Search for the cell housing the specified text and yield its (X, Y) center coordinate. 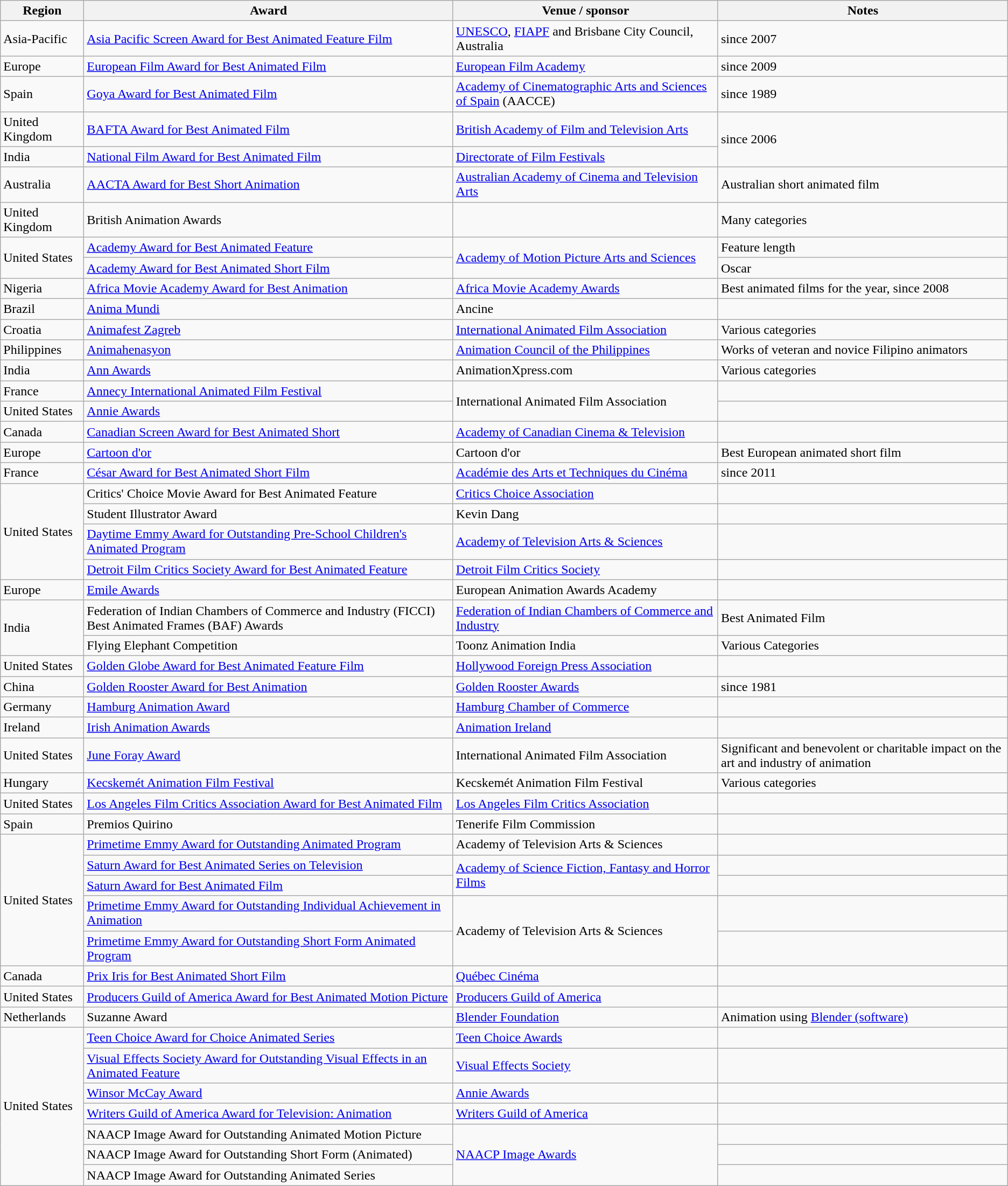
Académie des Arts et Techniques du Cinéma (585, 473)
Primetime Emmy Award for Outstanding Animated Program (268, 845)
Animafest Zagreb (268, 329)
Anima Mundi (268, 309)
Detroit Film Critics Society (585, 569)
Directorate of Film Festivals (585, 157)
Ireland (42, 728)
AACTA Award for Best Short Animation (268, 184)
Oscar (863, 268)
Visual Effects Society (585, 1065)
Venue / sponsor (585, 11)
Blender Foundation (585, 1017)
Teen Choice Awards (585, 1037)
since 2007 (863, 39)
since 2011 (863, 473)
Academy of Cinematographic Arts and Sciences of Spain (AACCE) (585, 94)
Academy of Canadian Cinema & Television (585, 432)
Hamburg Chamber of Commerce (585, 707)
Irish Animation Awards (268, 728)
César Award for Best Animated Short Film (268, 473)
Kevin Dang (585, 514)
Canadian Screen Award for Best Animated Short (268, 432)
National Film Award for Best Animated Film (268, 157)
Africa Movie Academy Award for Best Animation (268, 288)
Québec Cinéma (585, 976)
Animation using Blender (software) (863, 1017)
since 1989 (863, 94)
Africa Movie Academy Awards (585, 288)
Significant and benevolent or charitable impact on the art and industry of animation (863, 755)
Goya Award for Best Animated Film (268, 94)
Writers Guild of America (585, 1114)
China (42, 687)
Academy of Science Fiction, Fantasy and Horror Films (585, 875)
Animahenasyon (268, 350)
Critics Choice Association (585, 493)
British Animation Awards (268, 220)
Philippines (42, 350)
Student Illustrator Award (268, 514)
Prix Iris for Best Animated Short Film (268, 976)
Premios Quirino (268, 824)
Best European animated short film (863, 452)
Notes (863, 11)
Daytime Emmy Award for Outstanding Pre-School Children's Animated Program (268, 542)
Academy Award for Best Animated Feature (268, 247)
Best animated films for the year, since 2008 (863, 288)
Animation Ireland (585, 728)
Toonz Animation India (585, 645)
Golden Rooster Awards (585, 687)
Hollywood Foreign Press Association (585, 666)
Germany (42, 707)
Many categories (863, 220)
Hungary (42, 783)
Ancine (585, 309)
Ann Awards (268, 371)
Brazil (42, 309)
BAFTA Award for Best Animated Film (268, 129)
Annecy International Animated Film Festival (268, 391)
since 2006 (863, 139)
Various Categories (863, 645)
European Film Academy (585, 66)
Writers Guild of America Award for Television: Animation (268, 1114)
Academy of Motion Picture Arts and Sciences (585, 257)
Detroit Film Critics Society Award for Best Animated Feature (268, 569)
Feature length (863, 247)
Critics' Choice Movie Award for Best Animated Feature (268, 493)
NAACP Image Award for Outstanding Animated Series (268, 1175)
Asia Pacific Screen Award for Best Animated Feature Film (268, 39)
Visual Effects Society Award for Outstanding Visual Effects in an Animated Feature (268, 1065)
NAACP Image Award for Outstanding Animated Motion Picture (268, 1134)
Works of veteran and novice Filipino animators (863, 350)
Nigeria (42, 288)
Los Angeles Film Critics Association Award for Best Animated Film (268, 804)
Golden Globe Award for Best Animated Feature Film (268, 666)
NAACP Image Award for Outstanding Short Form (Animated) (268, 1155)
British Academy of Film and Television Arts (585, 129)
Australian short animated film (863, 184)
Saturn Award for Best Animated Film (268, 885)
Winsor McCay Award (268, 1093)
Producers Guild of America (585, 996)
Producers Guild of America Award for Best Animated Motion Picture (268, 996)
Primetime Emmy Award for Outstanding Individual Achievement in Animation (268, 913)
Golden Rooster Award for Best Animation (268, 687)
AnimationXpress.com (585, 371)
Australian Academy of Cinema and Television Arts (585, 184)
Suzanne Award (268, 1017)
European Animation Awards Academy (585, 590)
Primetime Emmy Award for Outstanding Short Form Animated Program (268, 948)
June Foray Award (268, 755)
Croatia (42, 329)
since 2009 (863, 66)
NAACP Image Awards (585, 1155)
since 1981 (863, 687)
Animation Council of the Philippines (585, 350)
Flying Elephant Competition (268, 645)
Los Angeles Film Critics Association (585, 804)
Federation of Indian Chambers of Commerce and Industry (FICCI) Best Animated Frames (BAF) Awards (268, 617)
Hamburg Animation Award (268, 707)
Academy Award for Best Animated Short Film (268, 268)
Region (42, 11)
Best Animated Film (863, 617)
Asia-Pacific (42, 39)
Tenerife Film Commission (585, 824)
Australia (42, 184)
Teen Choice Award for Choice Animated Series (268, 1037)
Netherlands (42, 1017)
Award (268, 11)
Saturn Award for Best Animated Series on Television (268, 865)
UNESCO, FIAPF and Brisbane City Council, Australia (585, 39)
European Film Award for Best Animated Film (268, 66)
Federation of Indian Chambers of Commerce and Industry (585, 617)
Emile Awards (268, 590)
